Identify which cell holds the provided text, then report its [x, y] central coordinate. 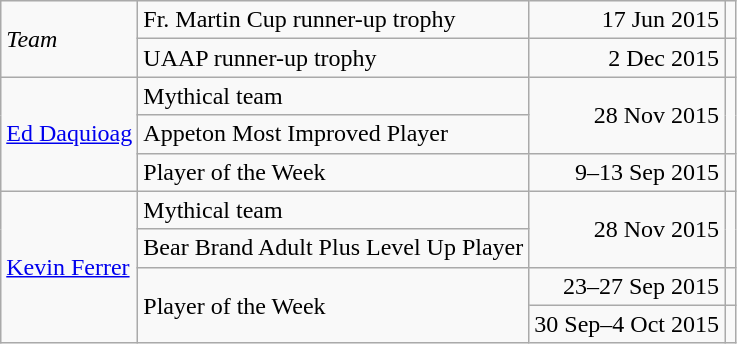
Kevin Ferrer [70, 267]
17 Jun 2015 [627, 20]
23–27 Sep 2015 [627, 286]
Team [70, 39]
9–13 Sep 2015 [627, 172]
Bear Brand Adult Plus Level Up Player [334, 248]
Appeton Most Improved Player [334, 134]
Ed Daquioag [70, 134]
2 Dec 2015 [627, 58]
30 Sep–4 Oct 2015 [627, 324]
UAAP runner-up trophy [334, 58]
Fr. Martin Cup runner-up trophy [334, 20]
